Search for the cell housing the specified text and yield its [x, y] center coordinate. 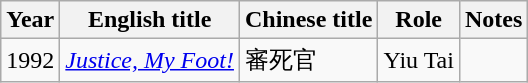
Year [30, 20]
Role [419, 20]
審死官 [308, 60]
Yiu Tai [419, 60]
Justice, My Foot! [150, 60]
Notes [493, 20]
1992 [30, 60]
Chinese title [308, 20]
English title [150, 20]
